Search for the cell housing the specified text and yield its [x, y] center coordinate. 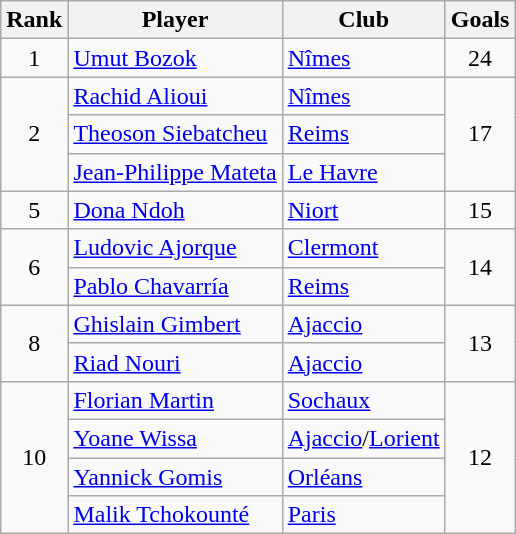
13 [480, 343]
Jean-Philippe Mateta [175, 172]
1 [34, 58]
Le Havre [364, 172]
Ajaccio/Lorient [364, 438]
Yoane Wissa [175, 438]
2 [34, 134]
12 [480, 457]
Dona Ndoh [175, 210]
6 [34, 267]
Paris [364, 515]
8 [34, 343]
Orléans [364, 477]
10 [34, 457]
24 [480, 58]
Riad Nouri [175, 362]
Rank [34, 20]
Umut Bozok [175, 58]
Club [364, 20]
15 [480, 210]
Florian Martin [175, 400]
Theoson Siebatcheu [175, 134]
Sochaux [364, 400]
Player [175, 20]
Clermont [364, 248]
Yannick Gomis [175, 477]
Pablo Chavarría [175, 286]
14 [480, 267]
Ludovic Ajorque [175, 248]
17 [480, 134]
Ghislain Gimbert [175, 324]
5 [34, 210]
Rachid Alioui [175, 96]
Goals [480, 20]
Niort [364, 210]
Malik Tchokounté [175, 515]
